Pinpoint the cell where the given text exists, returning its [x, y] midpoint coordinate. 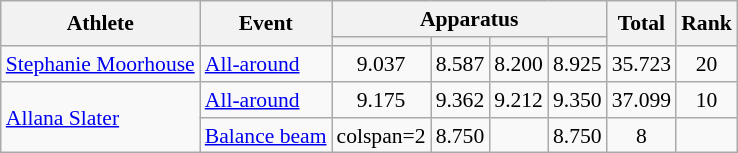
Stephanie Moorhouse [100, 64]
Total [642, 24]
20 [706, 64]
8.200 [518, 64]
8.925 [578, 64]
10 [706, 100]
Allana Slater [100, 118]
9.350 [578, 100]
8.587 [460, 64]
Event [266, 24]
Rank [706, 24]
Athlete [100, 24]
Apparatus [470, 19]
9.362 [460, 100]
9.175 [382, 100]
9.037 [382, 64]
35.723 [642, 64]
37.099 [642, 100]
9.212 [518, 100]
